Search for the cell housing the specified text and yield its (X, Y) center coordinate. 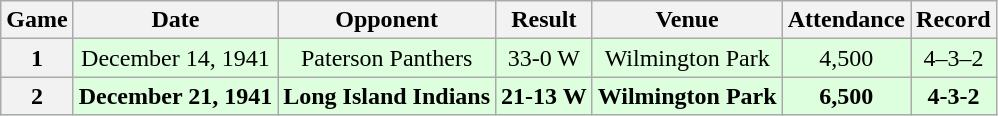
December 14, 1941 (176, 58)
4-3-2 (954, 96)
Long Island Indians (387, 96)
Paterson Panthers (387, 58)
6,500 (846, 96)
4,500 (846, 58)
Date (176, 20)
Record (954, 20)
21-13 W (544, 96)
Venue (687, 20)
1 (37, 58)
December 21, 1941 (176, 96)
Attendance (846, 20)
4–3–2 (954, 58)
2 (37, 96)
33-0 W (544, 58)
Game (37, 20)
Opponent (387, 20)
Result (544, 20)
